Capture the cell that displays the provided text and extract its [X, Y] central coordinate. 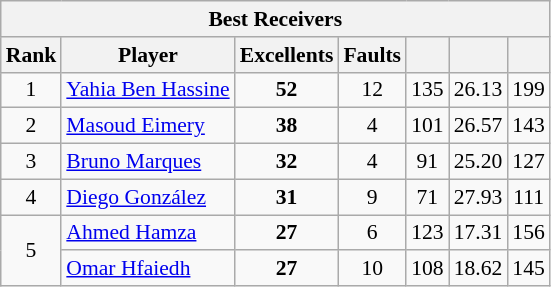
111 [528, 197]
127 [528, 162]
91 [428, 162]
12 [372, 90]
156 [528, 233]
10 [372, 269]
26.57 [478, 126]
Diego González [148, 197]
143 [528, 126]
9 [372, 197]
52 [287, 90]
Omar Hfaiedh [148, 269]
135 [428, 90]
Bruno Marques [148, 162]
32 [287, 162]
101 [428, 126]
38 [287, 126]
Masoud Eimery [148, 126]
26.13 [478, 90]
Ahmed Hamza [148, 233]
25.20 [478, 162]
6 [372, 233]
Excellents [287, 55]
27.93 [478, 197]
1 [32, 90]
Player [148, 55]
Yahia Ben Hassine [148, 90]
Best Receivers [276, 19]
145 [528, 269]
18.62 [478, 269]
Rank [32, 55]
2 [32, 126]
199 [528, 90]
Faults [372, 55]
71 [428, 197]
17.31 [478, 233]
5 [32, 250]
108 [428, 269]
3 [32, 162]
31 [287, 197]
123 [428, 233]
